Detect which cell encompasses the target text, then output its (X, Y) center coordinate. 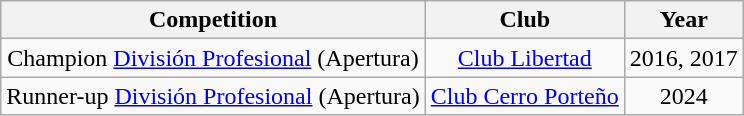
Club (524, 20)
Runner-up División Profesional (Apertura) (213, 96)
Champion División Profesional (Apertura) (213, 58)
2016, 2017 (684, 58)
Year (684, 20)
Club Libertad (524, 58)
Club Cerro Porteño (524, 96)
Competition (213, 20)
2024 (684, 96)
